From the cell containing the given text, extract its center point as (X, Y) coordinate. 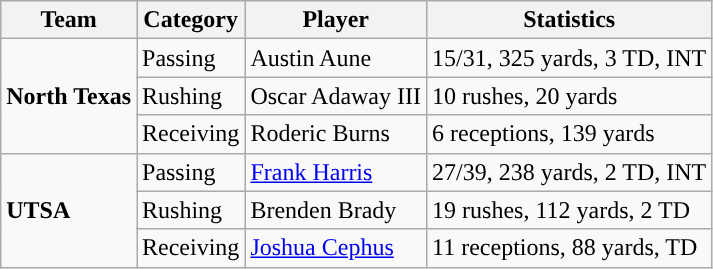
UTSA (69, 210)
Austin Aune (336, 58)
Frank Harris (336, 172)
Statistics (570, 20)
North Texas (69, 96)
Joshua Cephus (336, 248)
Roderic Burns (336, 134)
Oscar Adaway III (336, 96)
11 receptions, 88 yards, TD (570, 248)
Team (69, 20)
6 receptions, 139 yards (570, 134)
Category (190, 20)
Brenden Brady (336, 210)
15/31, 325 yards, 3 TD, INT (570, 58)
27/39, 238 yards, 2 TD, INT (570, 172)
10 rushes, 20 yards (570, 96)
19 rushes, 112 yards, 2 TD (570, 210)
Player (336, 20)
